Identify which cell holds the provided text, then report its [x, y] central coordinate. 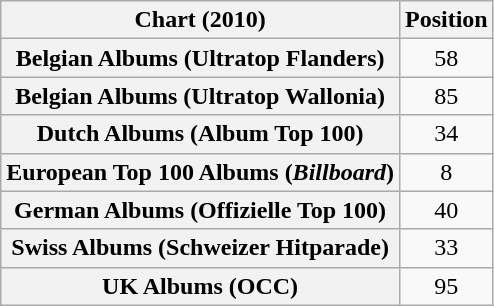
Belgian Albums (Ultratop Wallonia) [200, 96]
85 [446, 96]
95 [446, 286]
Chart (2010) [200, 20]
33 [446, 248]
40 [446, 210]
UK Albums (OCC) [200, 286]
8 [446, 172]
Swiss Albums (Schweizer Hitparade) [200, 248]
Dutch Albums (Album Top 100) [200, 134]
58 [446, 58]
34 [446, 134]
Belgian Albums (Ultratop Flanders) [200, 58]
Position [446, 20]
European Top 100 Albums (Billboard) [200, 172]
German Albums (Offizielle Top 100) [200, 210]
